Output the (x, y) coordinate of the center of the cell containing the given text.  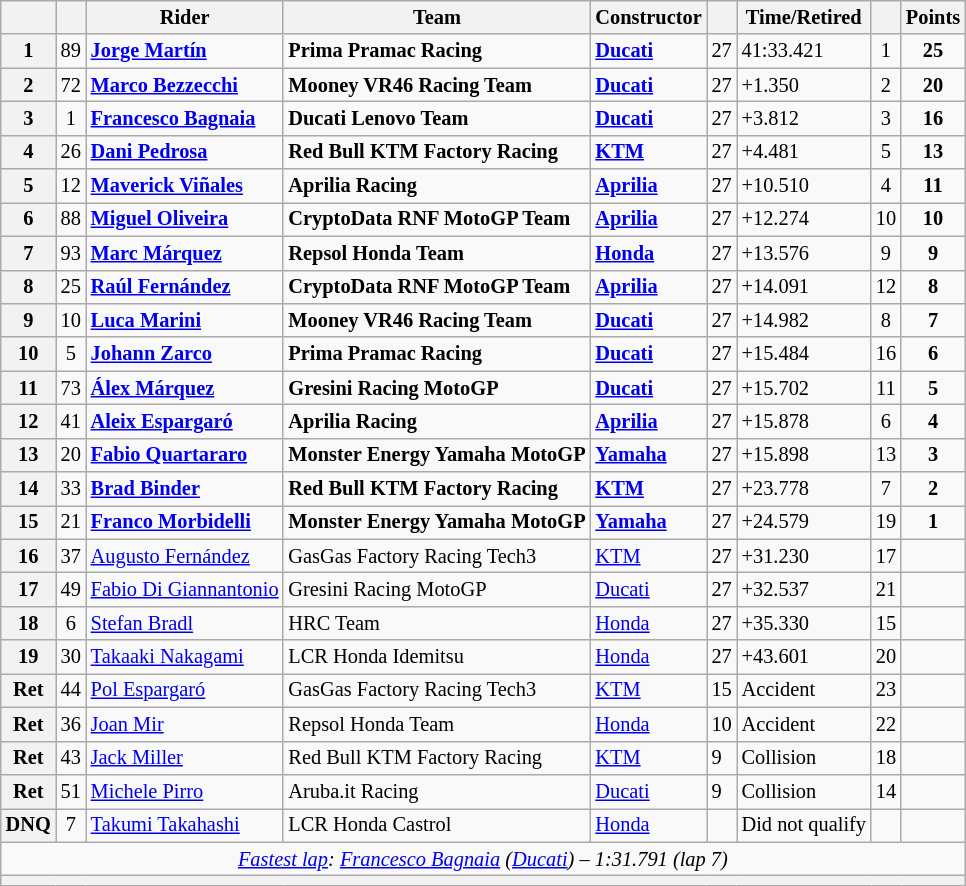
+43.601 (804, 657)
Aleix Espargaró (185, 421)
+4.481 (804, 152)
+14.091 (804, 287)
HRC Team (436, 623)
Pol Espargaró (185, 690)
+1.350 (804, 85)
Aruba.it Racing (436, 791)
Álex Márquez (185, 388)
36 (71, 724)
Team (436, 17)
41 (71, 421)
43 (71, 758)
23 (886, 690)
Franco Morbidelli (185, 522)
Fabio Quartararo (185, 455)
Raúl Fernández (185, 287)
Brad Binder (185, 489)
Fabio Di Giannantonio (185, 589)
Francesco Bagnaia (185, 118)
Rider (185, 17)
+15.484 (804, 354)
Miguel Oliveira (185, 219)
89 (71, 51)
51 (71, 791)
+3.812 (804, 118)
Constructor (648, 17)
30 (71, 657)
+12.274 (804, 219)
Marco Bezzecchi (185, 85)
Jack Miller (185, 758)
44 (71, 690)
22 (886, 724)
+15.702 (804, 388)
DNQ (28, 825)
Luca Marini (185, 320)
73 (71, 388)
Dani Pedrosa (185, 152)
26 (71, 152)
Time/Retired (804, 17)
+23.778 (804, 489)
72 (71, 85)
Marc Márquez (185, 253)
Points (933, 17)
Takaaki Nakagami (185, 657)
+15.878 (804, 421)
41:33.421 (804, 51)
LCR Honda Castrol (436, 825)
+14.982 (804, 320)
+13.576 (804, 253)
+31.230 (804, 556)
+15.898 (804, 455)
37 (71, 556)
Takumi Takahashi (185, 825)
+10.510 (804, 186)
Michele Pirro (185, 791)
+24.579 (804, 522)
88 (71, 219)
Maverick Viñales (185, 186)
LCR Honda Idemitsu (436, 657)
Augusto Fernández (185, 556)
Jorge Martín (185, 51)
Did not qualify (804, 825)
+32.537 (804, 589)
Fastest lap: Francesco Bagnaia (Ducati) – 1:31.791 (lap 7) (483, 859)
Stefan Bradl (185, 623)
+35.330 (804, 623)
Johann Zarco (185, 354)
93 (71, 253)
Ducati Lenovo Team (436, 118)
49 (71, 589)
Joan Mir (185, 724)
33 (71, 489)
